Pinpoint the cell where the given text exists, returning its (x, y) midpoint coordinate. 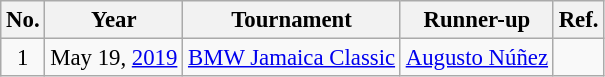
Ref. (578, 20)
May 19, 2019 (114, 58)
1 (23, 58)
Tournament (292, 20)
No. (23, 20)
Year (114, 20)
BMW Jamaica Classic (292, 58)
Augusto Núñez (476, 58)
Runner-up (476, 20)
